Pinpoint the cell where the given text exists, returning its [X, Y] midpoint coordinate. 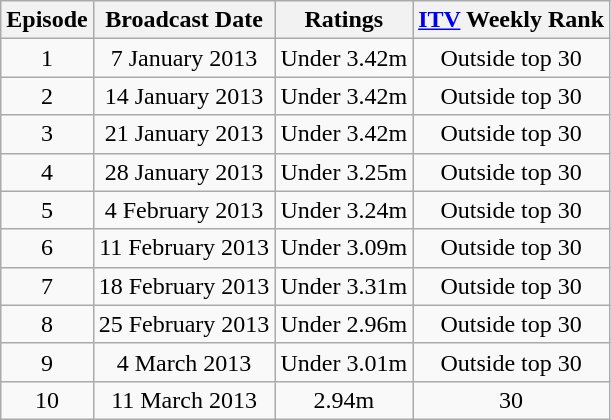
7 [47, 286]
21 January 2013 [184, 134]
1 [47, 58]
2.94m [344, 400]
3 [47, 134]
Under 3.24m [344, 210]
5 [47, 210]
25 February 2013 [184, 324]
10 [47, 400]
Under 3.01m [344, 362]
4 March 2013 [184, 362]
28 January 2013 [184, 172]
6 [47, 248]
Ratings [344, 20]
11 March 2013 [184, 400]
Under 2.96m [344, 324]
Under 3.09m [344, 248]
4 February 2013 [184, 210]
Episode [47, 20]
ITV Weekly Rank [512, 20]
18 February 2013 [184, 286]
14 January 2013 [184, 96]
7 January 2013 [184, 58]
4 [47, 172]
30 [512, 400]
2 [47, 96]
9 [47, 362]
8 [47, 324]
Broadcast Date [184, 20]
11 February 2013 [184, 248]
Under 3.31m [344, 286]
Under 3.25m [344, 172]
